Capture the cell that displays the provided text and extract its (x, y) central coordinate. 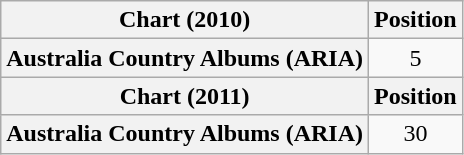
5 (416, 58)
Chart (2011) (185, 96)
Chart (2010) (185, 20)
30 (416, 134)
